Detect which cell encompasses the target text, then output its [X, Y] center coordinate. 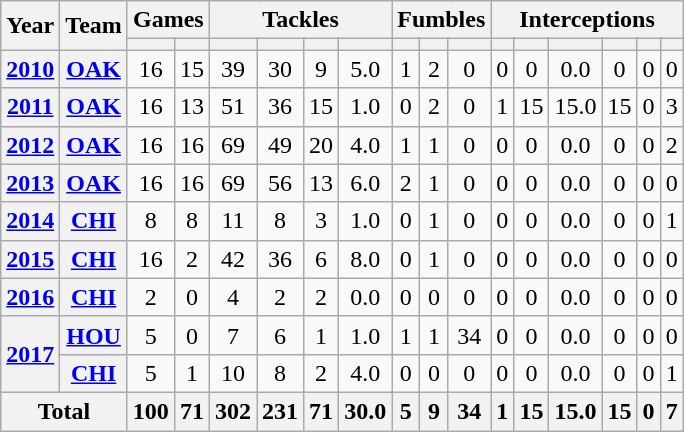
30 [280, 69]
49 [280, 145]
2011 [30, 107]
2017 [30, 354]
4 [232, 297]
20 [322, 145]
Interceptions [587, 20]
2015 [30, 259]
2016 [30, 297]
Team [94, 26]
100 [150, 411]
42 [232, 259]
51 [232, 107]
Games [168, 20]
HOU [94, 335]
30.0 [366, 411]
6.0 [366, 183]
56 [280, 183]
2014 [30, 221]
2010 [30, 69]
39 [232, 69]
8.0 [366, 259]
2012 [30, 145]
231 [280, 411]
Fumbles [442, 20]
302 [232, 411]
Year [30, 26]
11 [232, 221]
2013 [30, 183]
5.0 [366, 69]
Tackles [300, 20]
10 [232, 373]
Total [64, 411]
